Extract the (x, y) coordinate from the center of the cell holding the provided text.  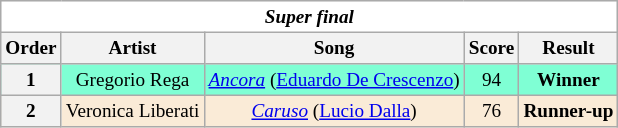
Runner-up (568, 111)
Gregorio Rega (132, 80)
Super final (310, 17)
94 (492, 80)
Song (334, 48)
Order (31, 48)
Winner (568, 80)
Result (568, 48)
Ancora (Eduardo De Crescenzo) (334, 80)
1 (31, 80)
Artist (132, 48)
2 (31, 111)
76 (492, 111)
Veronica Liberati (132, 111)
Score (492, 48)
Caruso (Lucio Dalla) (334, 111)
